Return the [X, Y] coordinate for the center point of the cell that contains the specified text.  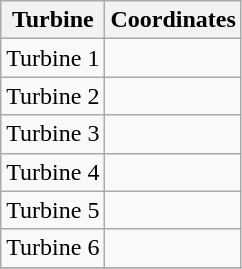
Turbine 3 [53, 134]
Coordinates [173, 20]
Turbine 6 [53, 248]
Turbine [53, 20]
Turbine 1 [53, 58]
Turbine 2 [53, 96]
Turbine 5 [53, 210]
Turbine 4 [53, 172]
